Scan for the cell matching the given text and deliver its (X, Y) coordinate at center. 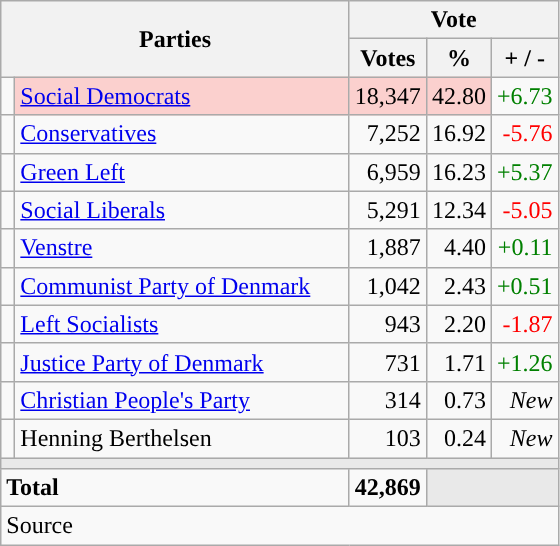
Communist Party of Denmark (182, 286)
Social Liberals (182, 210)
42,869 (388, 488)
% (458, 58)
-5.05 (524, 210)
Conservatives (182, 134)
314 (388, 400)
Christian People's Party (182, 400)
42.80 (458, 96)
0.24 (458, 438)
-1.87 (524, 324)
Justice Party of Denmark (182, 362)
2.43 (458, 286)
+1.26 (524, 362)
+5.37 (524, 172)
16.23 (458, 172)
Votes (388, 58)
Left Socialists (182, 324)
943 (388, 324)
5,291 (388, 210)
+ / - (524, 58)
4.40 (458, 248)
Social Democrats (182, 96)
2.20 (458, 324)
731 (388, 362)
7,252 (388, 134)
0.73 (458, 400)
6,959 (388, 172)
Total (176, 488)
Source (280, 526)
+0.51 (524, 286)
-5.76 (524, 134)
1,887 (388, 248)
Green Left (182, 172)
18,347 (388, 96)
Parties (176, 39)
+0.11 (524, 248)
Venstre (182, 248)
103 (388, 438)
12.34 (458, 210)
Vote (454, 20)
1,042 (388, 286)
+6.73 (524, 96)
16.92 (458, 134)
Henning Berthelsen (182, 438)
1.71 (458, 362)
